Scan for the cell matching the given text and deliver its (X, Y) coordinate at center. 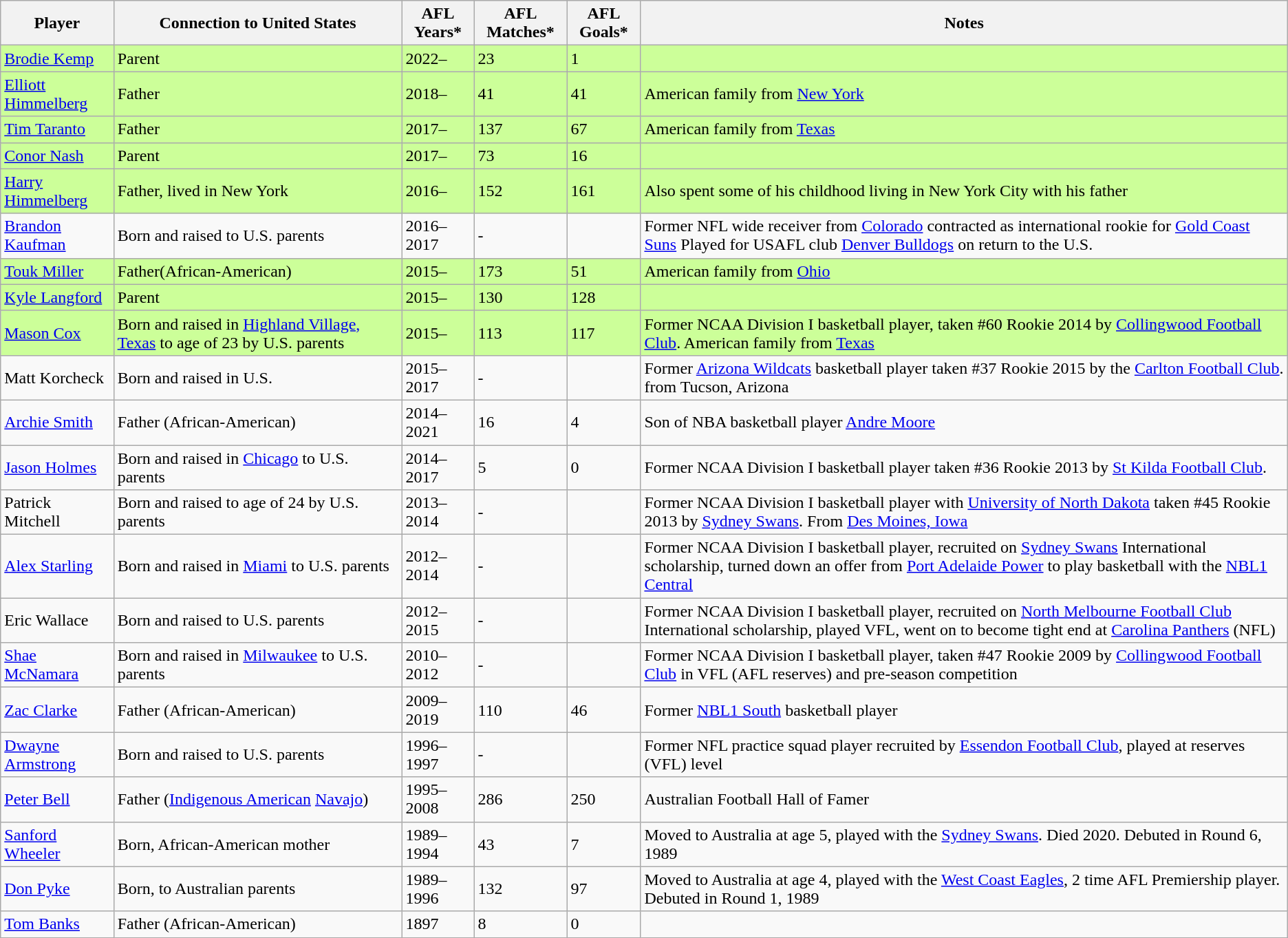
5 (520, 467)
Patrick Mitchell (57, 512)
Father(African-American) (257, 271)
Matt Korcheck (57, 377)
2018– (438, 94)
250 (604, 800)
Moved to Australia at age 4, played with the West Coast Eagles, 2 time AFL Premiership player. Debuted in Round 1, 1989 (964, 889)
AFL Matches* (520, 23)
4 (604, 423)
2016– (438, 191)
Former NBL1 South basketball player (964, 710)
2009–2019 (438, 710)
Born and raised in Highland Village, Texas to age of 23 by U.S. parents (257, 333)
130 (520, 297)
Born and raised in U.S. (257, 377)
Archie Smith (57, 423)
Former NCAA Division I basketball player with University of North Dakota taken #45 Rookie 2013 by Sydney Swans. From Des Moines, Iowa (964, 512)
Kyle Langford (57, 297)
2014–2017 (438, 467)
American family from New York (964, 94)
137 (520, 129)
2012–2014 (438, 566)
Sanford Wheeler (57, 844)
1989–1996 (438, 889)
American family from Texas (964, 129)
Former NCAA Division I basketball player taken #36 Rookie 2013 by St Kilda Football Club. (964, 467)
Mason Cox (57, 333)
2012–2015 (438, 621)
67 (604, 129)
Alex Starling (57, 566)
2022– (438, 58)
Father (Indigenous American Navajo) (257, 800)
Born, African-American mother (257, 844)
Also spent some of his childhood living in New York City with his father (964, 191)
Australian Football Hall of Famer (964, 800)
1995–2008 (438, 800)
113 (520, 333)
110 (520, 710)
AFL Years* (438, 23)
Former NFL practice squad player recruited by Essendon Football Club, played at reserves (VFL) level (964, 754)
Touk Miller (57, 271)
Notes (964, 23)
Born and raised in Miami to U.S. parents (257, 566)
43 (520, 844)
1897 (438, 924)
152 (520, 191)
286 (520, 800)
2014–2021 (438, 423)
Former NCAA Division I basketball player, taken #60 Rookie 2014 by Collingwood Football Club. American family from Texas (964, 333)
Former NCAA Division I basketball player, taken #47 Rookie 2009 by Collingwood Football Club in VFL (AFL reserves) and pre-season competition (964, 665)
2016–2017 (438, 235)
1996–1997 (438, 754)
117 (604, 333)
Brandon Kaufman (57, 235)
Brodie Kemp (57, 58)
Born and raised in Chicago to U.S. parents (257, 467)
Player (57, 23)
51 (604, 271)
23 (520, 58)
Dwayne Armstrong (57, 754)
Moved to Australia at age 5, played with the Sydney Swans. Died 2020. Debuted in Round 6, 1989 (964, 844)
Born and raised in Milwaukee to U.S. parents (257, 665)
7 (604, 844)
Former Arizona Wildcats basketball player taken #37 Rookie 2015 by the Carlton Football Club. from Tucson, Arizona (964, 377)
8 (520, 924)
1 (604, 58)
Born and raised to age of 24 by U.S. parents (257, 512)
2010–2012 (438, 665)
97 (604, 889)
Born, to Australian parents (257, 889)
Father, lived in New York (257, 191)
128 (604, 297)
Tim Taranto (57, 129)
Connection to United States (257, 23)
Zac Clarke (57, 710)
2013–2014 (438, 512)
Elliott Himmelberg (57, 94)
173 (520, 271)
American family from Ohio (964, 271)
2015–2017 (438, 377)
Conor Nash (57, 156)
132 (520, 889)
1989–1994 (438, 844)
161 (604, 191)
Don Pyke (57, 889)
73 (520, 156)
Jason Holmes (57, 467)
Tom Banks (57, 924)
Shae McNamara (57, 665)
Son of NBA basketball player Andre Moore (964, 423)
AFL Goals* (604, 23)
Harry Himmelberg (57, 191)
46 (604, 710)
Peter Bell (57, 800)
Eric Wallace (57, 621)
